Provide the (x, y) coordinate of the cell's center where the given text is located.  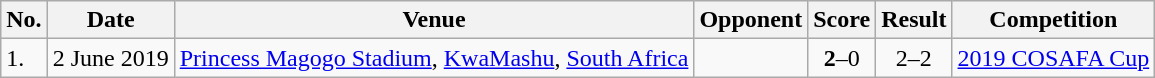
Venue (434, 20)
1. (24, 58)
Competition (1054, 20)
2 June 2019 (110, 58)
2–0 (842, 58)
2019 COSAFA Cup (1054, 58)
Opponent (751, 20)
No. (24, 20)
Date (110, 20)
Score (842, 20)
Princess Magogo Stadium, KwaMashu, South Africa (434, 58)
Result (914, 20)
2–2 (914, 58)
